From the cell containing the given text, extract its center point as [x, y] coordinate. 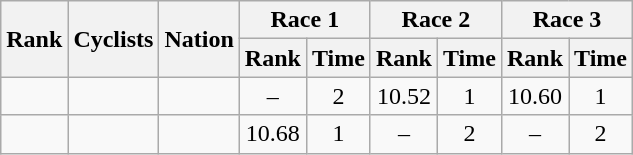
Race 3 [566, 20]
Race 2 [436, 20]
Cyclists [114, 39]
Race 1 [304, 20]
Nation [199, 39]
10.60 [534, 96]
10.52 [404, 96]
10.68 [272, 134]
